Detect which cell encompasses the target text, then output its (x, y) center coordinate. 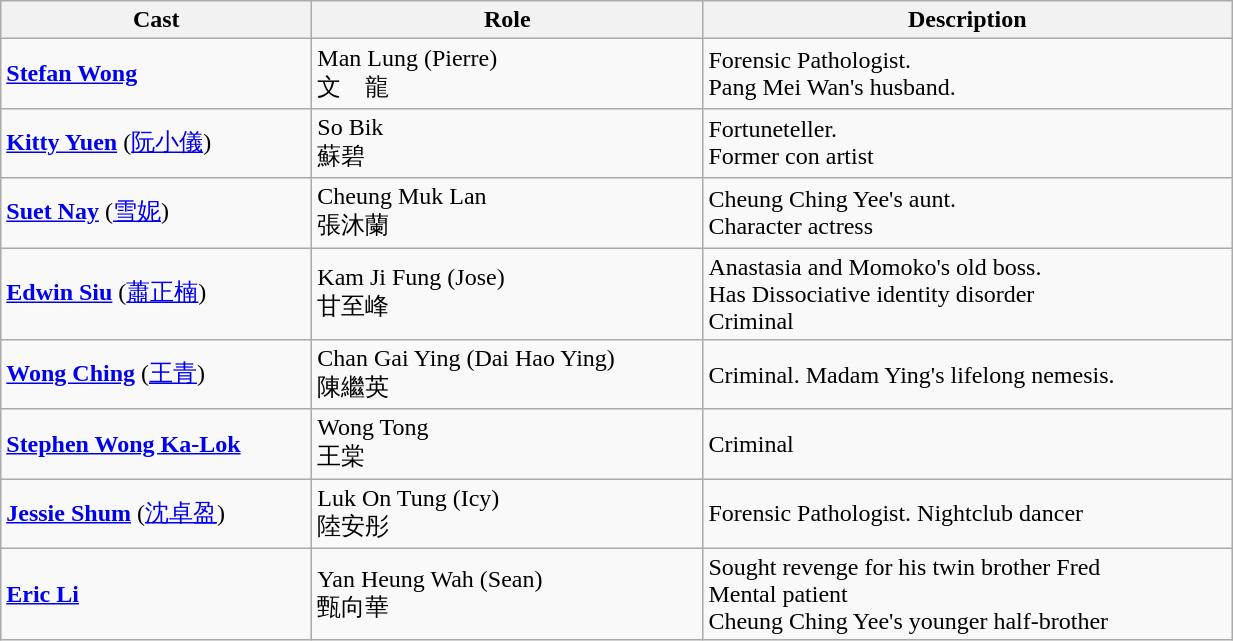
Description (968, 20)
Sought revenge for his twin brother Fred Mental patient Cheung Ching Yee's younger half-brother (968, 594)
Wong Tong 王棠 (508, 444)
Fortuneteller. Former con artist (968, 143)
Yan Heung Wah (Sean) 甄向華 (508, 594)
Forensic Pathologist. Pang Mei Wan's husband. (968, 74)
Cheung Ching Yee's aunt. Character actress (968, 213)
Kam Ji Fung (Jose) 甘至峰 (508, 294)
Criminal (968, 444)
Kitty Yuen (阮小儀) (156, 143)
Criminal. Madam Ying's lifelong nemesis. (968, 375)
Role (508, 20)
Luk On Tung (Icy) 陸安彤 (508, 514)
Man Lung (Pierre) 文 龍 (508, 74)
Forensic Pathologist. Nightclub dancer (968, 514)
Eric Li (156, 594)
Anastasia and Momoko's old boss. Has Dissociative identity disorder Criminal (968, 294)
Jessie Shum (沈卓盈) (156, 514)
Stefan Wong (156, 74)
Edwin Siu (蕭正楠) (156, 294)
So Bik 蘇碧 (508, 143)
Chan Gai Ying (Dai Hao Ying) 陳繼英 (508, 375)
Wong Ching (王青) (156, 375)
Cheung Muk Lan 張沐蘭 (508, 213)
Suet Nay (雪妮) (156, 213)
Cast (156, 20)
Stephen Wong Ka-Lok (156, 444)
